Return the (x, y) coordinate for the center point of the cell that contains the specified text.  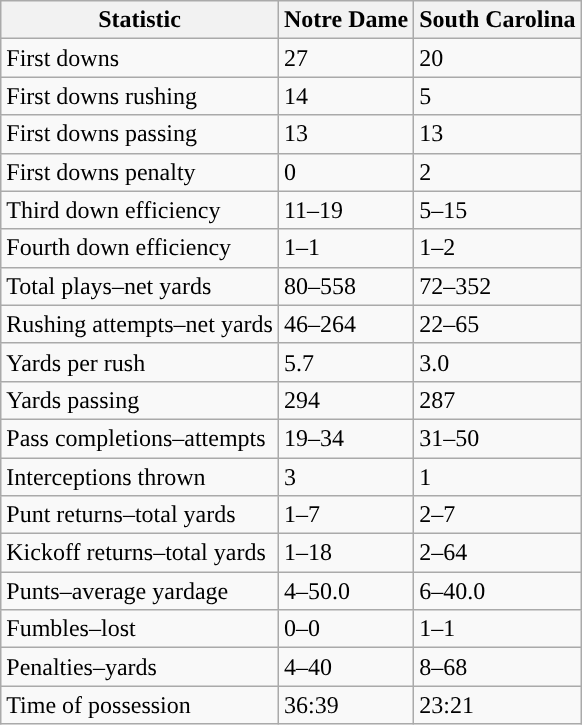
36:39 (346, 705)
11–19 (346, 210)
Total plays–net yards (140, 286)
5 (498, 96)
6–40.0 (498, 591)
1–18 (346, 553)
2 (498, 172)
27 (346, 58)
Punt returns–total yards (140, 515)
Interceptions thrown (140, 477)
20 (498, 58)
Yards per rush (140, 362)
Third down efficiency (140, 210)
Yards passing (140, 400)
287 (498, 400)
8–68 (498, 667)
22–65 (498, 324)
4–40 (346, 667)
14 (346, 96)
Rushing attempts–net yards (140, 324)
72–352 (498, 286)
Time of possession (140, 705)
Notre Dame (346, 20)
5.7 (346, 362)
Penalties–yards (140, 667)
Pass completions–attempts (140, 438)
Kickoff returns–total yards (140, 553)
Fourth down efficiency (140, 248)
3 (346, 477)
Punts–average yardage (140, 591)
2–7 (498, 515)
0–0 (346, 629)
3.0 (498, 362)
294 (346, 400)
South Carolina (498, 20)
1 (498, 477)
80–558 (346, 286)
First downs rushing (140, 96)
2–64 (498, 553)
31–50 (498, 438)
Statistic (140, 20)
0 (346, 172)
1–7 (346, 515)
First downs penalty (140, 172)
First downs (140, 58)
46–264 (346, 324)
Fumbles–lost (140, 629)
4–50.0 (346, 591)
1–2 (498, 248)
19–34 (346, 438)
5–15 (498, 210)
23:21 (498, 705)
First downs passing (140, 134)
